Detect which cell encompasses the target text, then output its (X, Y) center coordinate. 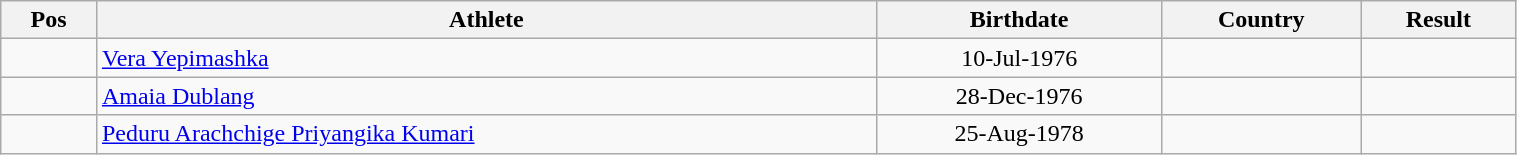
Peduru Arachchige Priyangika Kumari (486, 134)
Result (1438, 20)
Athlete (486, 20)
Country (1262, 20)
28-Dec-1976 (1018, 96)
Vera Yepimashka (486, 58)
Birthdate (1018, 20)
Amaia Dublang (486, 96)
25-Aug-1978 (1018, 134)
Pos (49, 20)
10-Jul-1976 (1018, 58)
